Search for the cell housing the specified text and yield its [x, y] center coordinate. 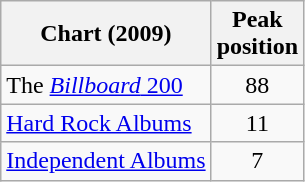
Independent Albums [106, 161]
11 [257, 123]
Peakposition [257, 34]
The Billboard 200 [106, 85]
Chart (2009) [106, 34]
Hard Rock Albums [106, 123]
88 [257, 85]
7 [257, 161]
